Find where the given text appears and provide that cell's center as (x, y) coordinate. 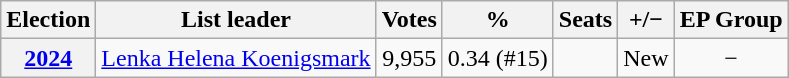
0.34 (#15) (498, 58)
New (646, 58)
% (498, 20)
List leader (236, 20)
Lenka Helena Koenigsmark (236, 58)
9,955 (409, 58)
Election (48, 20)
2024 (48, 58)
Seats (585, 20)
− (731, 58)
+/− (646, 20)
Votes (409, 20)
EP Group (731, 20)
